Find where the given text appears and provide that cell's center as [x, y] coordinate. 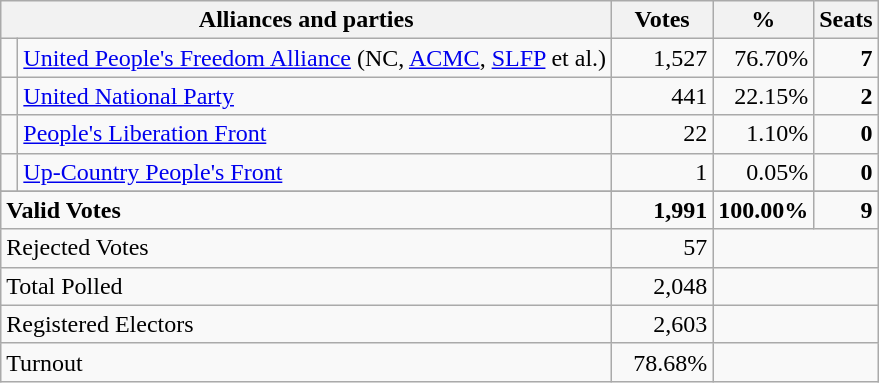
2,048 [662, 286]
2 [846, 96]
100.00% [764, 210]
Turnout [306, 362]
22 [662, 134]
78.68% [662, 362]
1 [662, 172]
United National Party [315, 96]
Registered Electors [306, 324]
Alliances and parties [306, 20]
Total Polled [306, 286]
Seats [846, 20]
22.15% [764, 96]
7 [846, 58]
Votes [662, 20]
United People's Freedom Alliance (NC, ACMC, SLFP et al.) [315, 58]
% [764, 20]
57 [662, 248]
76.70% [764, 58]
441 [662, 96]
1,527 [662, 58]
0.05% [764, 172]
1.10% [764, 134]
Valid Votes [306, 210]
Rejected Votes [306, 248]
People's Liberation Front [315, 134]
9 [846, 210]
Up-Country People's Front [315, 172]
2,603 [662, 324]
1,991 [662, 210]
